For the text-containing cell, return its midpoint in [X, Y] coordinate format. 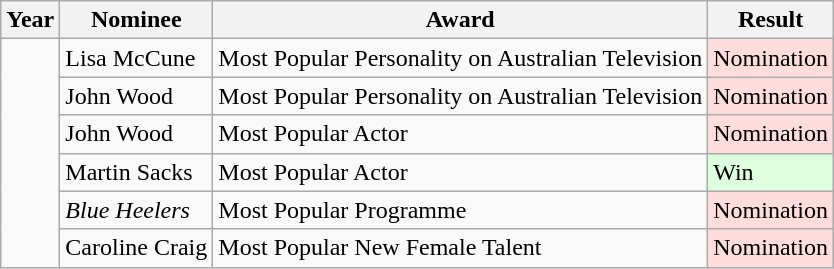
Martin Sacks [136, 172]
Blue Heelers [136, 210]
Award [460, 20]
Lisa McCune [136, 58]
Most Popular New Female Talent [460, 248]
Caroline Craig [136, 248]
Year [30, 20]
Nominee [136, 20]
Win [771, 172]
Result [771, 20]
Most Popular Programme [460, 210]
